Detect which cell encompasses the target text, then output its [x, y] center coordinate. 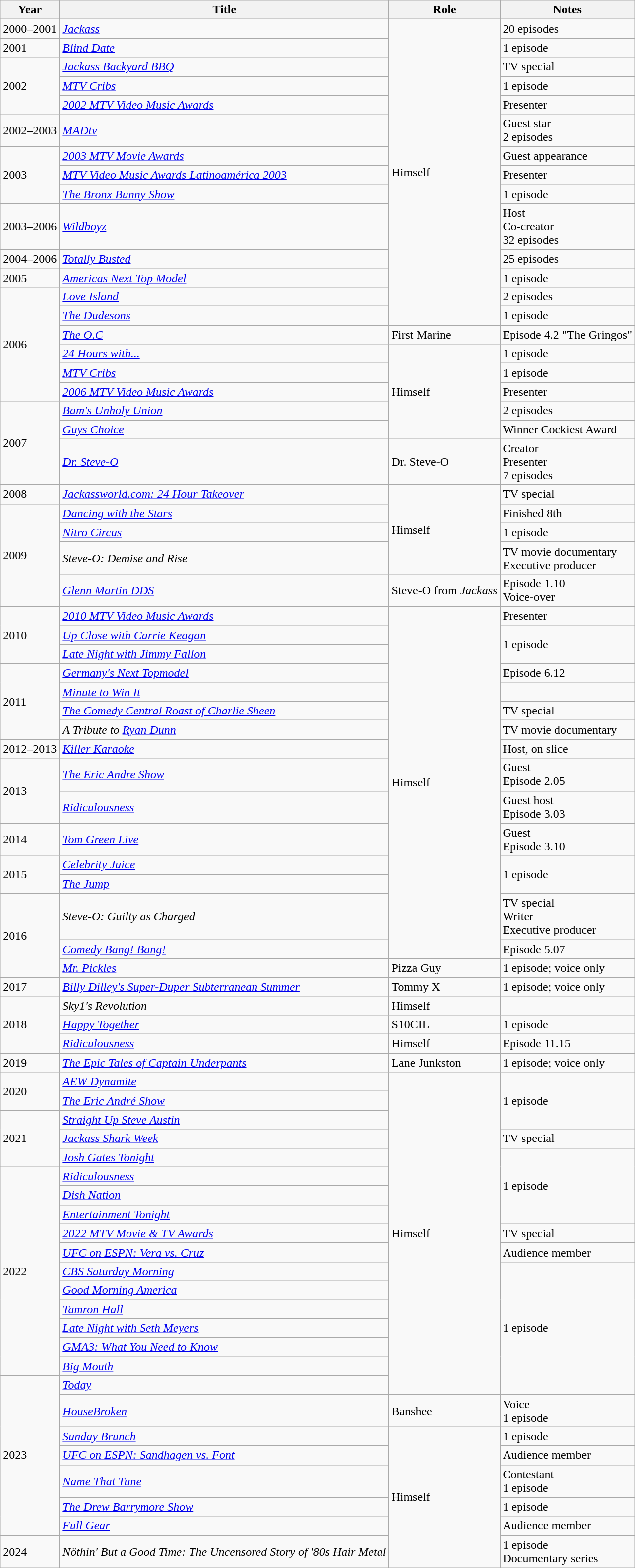
Comedy Bang! Bang! [224, 949]
2021 [30, 1139]
The Jump [224, 884]
2017 [30, 987]
2015 [30, 874]
Steve-O from Jackass [444, 590]
20 episodes [568, 29]
Contestant1 episode [568, 1481]
2013 [30, 791]
2008 [30, 494]
Episode 5.07 [568, 949]
Entertainment Tonight [224, 1214]
Today [224, 1385]
2003 [30, 175]
Sky1's Revolution [224, 1006]
25 episodes [568, 259]
2010 [30, 635]
2011 [30, 702]
2003–2006 [30, 226]
1 episodeDocumentary series [568, 1552]
2022 MTV Movie & TV Awards [224, 1233]
2024 [30, 1552]
2002 [30, 86]
The O.C [224, 335]
Jackass Backyard BBQ [224, 67]
Lane Junkston [444, 1063]
2023 [30, 1455]
First Marine [444, 335]
Big Mouth [224, 1366]
Dish Nation [224, 1195]
The Eric André Show [224, 1101]
Pizza Guy [444, 968]
Americas Next Top Model [224, 278]
Winner Cockiest Award [568, 429]
2004–2006 [30, 259]
Nöthin' But a Good Time: The Uncensored Story of '80s Hair Metal [224, 1552]
Josh Gates Tonight [224, 1157]
Nitro Circus [224, 532]
Mr. Pickles [224, 968]
CBS Saturday Morning [224, 1271]
Tom Green Live [224, 839]
Steve-O: Guilty as Charged [224, 916]
Role [444, 10]
Wildboyz [224, 226]
Blind Date [224, 48]
TV specialWriterExecutive producer [568, 916]
2003 MTV Movie Awards [224, 156]
Name That Tune [224, 1481]
The Comedy Central Roast of Charlie Sheen [224, 711]
Glenn Martin DDS [224, 590]
2022 [30, 1272]
Jackassworld.com: 24 Hour Takeover [224, 494]
MTV Video Music Awards Latinoamérica 2003 [224, 175]
TV movie documentary [568, 730]
Episode 4.2 "The Gringos" [568, 335]
UFC on ESPN: Sandhagen vs. Font [224, 1455]
Host, on slice [568, 749]
GuestEpisode 2.05 [568, 774]
Steve-O: Demise and Rise [224, 558]
Episode 11.15 [568, 1044]
2010 MTV Video Music Awards [224, 616]
Germany's Next Topmodel [224, 673]
The Bronx Bunny Show [224, 194]
TV movie documentaryExecutive producer [568, 558]
Happy Together [224, 1025]
2006 [30, 344]
Dancing with the Stars [224, 513]
HostCo-creator32 episodes [568, 226]
Straight Up Steve Austin [224, 1120]
2014 [30, 839]
Guest star2 episodes [568, 131]
The Dudesons [224, 316]
Year [30, 10]
Killer Karaoke [224, 749]
2001 [30, 48]
Finished 8th [568, 513]
Tommy X [444, 987]
2005 [30, 278]
Love Island [224, 297]
Jackass [224, 29]
GMA3: What You Need to Know [224, 1347]
MADtv [224, 131]
CreatorPresenter7 episodes [568, 462]
Full Gear [224, 1526]
Guest hostEpisode 3.03 [568, 807]
Guys Choice [224, 429]
2019 [30, 1063]
Sunday Brunch [224, 1436]
Minute to Win It [224, 692]
S10CIL [444, 1025]
Voice1 episode [568, 1411]
2020 [30, 1091]
2002 MTV Video Music Awards [224, 105]
Jackass Shark Week [224, 1139]
Up Close with Carrie Keagan [224, 635]
Billy Dilley's Super-Duper Subterranean Summer [224, 987]
UFC on ESPN: Vera vs. Cruz [224, 1252]
The Epic Tales of Captain Underpants [224, 1063]
2007 [30, 443]
2006 MTV Video Music Awards [224, 392]
Late Night with Seth Meyers [224, 1328]
2000–2001 [30, 29]
GuestEpisode 3.10 [568, 839]
Tamron Hall [224, 1309]
The Eric Andre Show [224, 774]
2018 [30, 1025]
HouseBroken [224, 1411]
Banshee [444, 1411]
Good Morning America [224, 1290]
Notes [568, 10]
Episode 1.10Voice-over [568, 590]
AEW Dynamite [224, 1082]
Late Night with Jimmy Fallon [224, 654]
2016 [30, 935]
A Tribute to Ryan Dunn [224, 730]
Totally Busted [224, 259]
2002–2003 [30, 131]
Guest appearance [568, 156]
2009 [30, 555]
Celebrity Juice [224, 865]
The Drew Barrymore Show [224, 1507]
24 Hours with... [224, 354]
2012–2013 [30, 749]
Bam's Unholy Union [224, 411]
Episode 6.12 [568, 673]
Title [224, 10]
